From the cell containing the given text, extract its center point as (X, Y) coordinate. 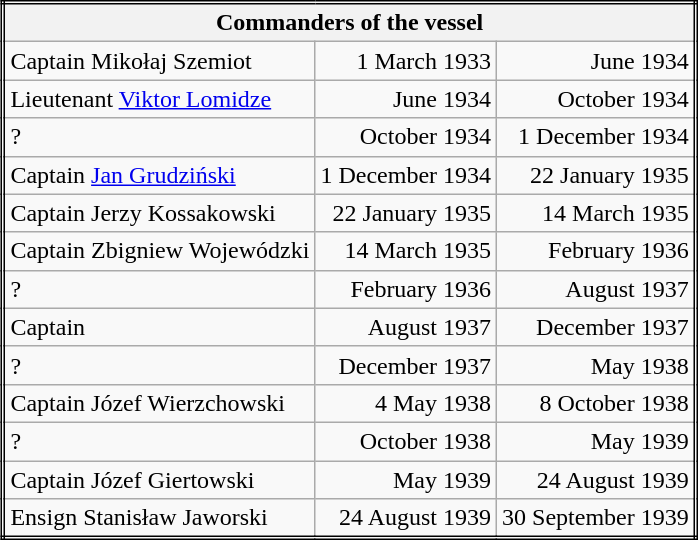
Captain Józef Giertowski (158, 479)
Captain Zbigniew Wojewódzki (158, 251)
Ensign Stanisław Jaworski (158, 519)
Captain Jan Grudziński (158, 175)
Captain Mikołaj Szemiot (158, 61)
Captain Jerzy Kossakowski (158, 213)
4 May 1938 (406, 403)
Captain Józef Wierzchowski (158, 403)
Captain (158, 327)
Commanders of the vessel (349, 22)
Lieutenant Viktor Lomidze (158, 99)
October 1938 (406, 441)
30 September 1939 (596, 519)
8 October 1938 (596, 403)
1 March 1933 (406, 61)
May 1938 (596, 365)
